Detect which cell encompasses the target text, then output its (x, y) center coordinate. 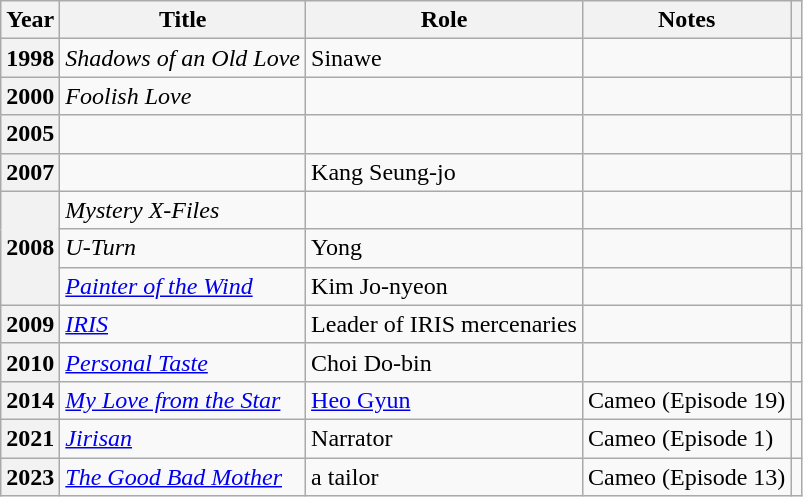
Leader of IRIS mercenaries (444, 324)
2005 (30, 134)
Heo Gyun (444, 400)
2007 (30, 172)
a tailor (444, 477)
Year (30, 20)
2021 (30, 438)
IRIS (183, 324)
Role (444, 20)
Yong (444, 248)
Shadows of an Old Love (183, 58)
U-Turn (183, 248)
Cameo (Episode 13) (686, 477)
2000 (30, 96)
Narrator (444, 438)
Sinawe (444, 58)
Personal Taste (183, 362)
Jirisan (183, 438)
The Good Bad Mother (183, 477)
2010 (30, 362)
Foolish Love (183, 96)
Title (183, 20)
Mystery X-Files (183, 210)
1998 (30, 58)
Notes (686, 20)
2014 (30, 400)
Kim Jo-nyeon (444, 286)
2009 (30, 324)
My Love from the Star (183, 400)
Painter of the Wind (183, 286)
2023 (30, 477)
Kang Seung-jo (444, 172)
2008 (30, 248)
Cameo (Episode 1) (686, 438)
Choi Do-bin (444, 362)
Cameo (Episode 19) (686, 400)
